Output the [X, Y] coordinate of the center of the cell containing the given text.  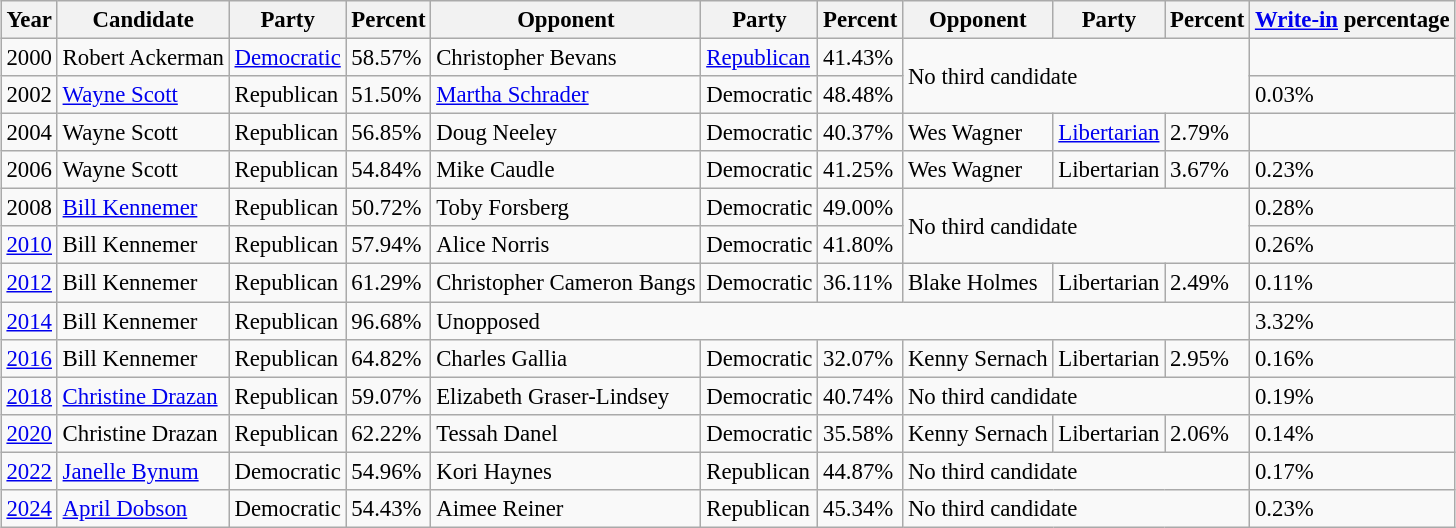
Kori Haynes [566, 471]
2010 [29, 245]
0.16% [1352, 358]
61.29% [388, 283]
Write-in percentage [1352, 20]
2012 [29, 283]
32.07% [860, 358]
45.34% [860, 508]
51.50% [388, 95]
35.58% [860, 433]
2016 [29, 358]
41.43% [860, 57]
Blake Holmes [978, 283]
2018 [29, 396]
59.07% [388, 396]
Unopposed [840, 321]
2014 [29, 321]
58.57% [388, 57]
Christopher Cameron Bangs [566, 283]
April Dobson [143, 508]
62.22% [388, 433]
50.72% [388, 208]
2006 [29, 170]
96.68% [388, 321]
Martha Schrader [566, 95]
0.11% [1352, 283]
0.19% [1352, 396]
Charles Gallia [566, 358]
2002 [29, 95]
Mike Caudle [566, 170]
54.43% [388, 508]
40.74% [860, 396]
49.00% [860, 208]
2.79% [1208, 133]
2020 [29, 433]
Tessah Danel [566, 433]
44.87% [860, 471]
2.95% [1208, 358]
0.17% [1352, 471]
Aimee Reiner [566, 508]
Alice Norris [566, 245]
2.06% [1208, 433]
Robert Ackerman [143, 57]
54.96% [388, 471]
3.67% [1208, 170]
0.14% [1352, 433]
Doug Neeley [566, 133]
0.26% [1352, 245]
2024 [29, 508]
2.49% [1208, 283]
Christopher Bevans [566, 57]
Janelle Bynum [143, 471]
Elizabeth Graser-Lindsey [566, 396]
41.25% [860, 170]
Candidate [143, 20]
2004 [29, 133]
2000 [29, 57]
36.11% [860, 283]
56.85% [388, 133]
2008 [29, 208]
Toby Forsberg [566, 208]
40.37% [860, 133]
57.94% [388, 245]
54.84% [388, 170]
2022 [29, 471]
41.80% [860, 245]
Year [29, 20]
0.28% [1352, 208]
3.32% [1352, 321]
64.82% [388, 358]
0.03% [1352, 95]
48.48% [860, 95]
